Detect which cell encompasses the target text, then output its [X, Y] center coordinate. 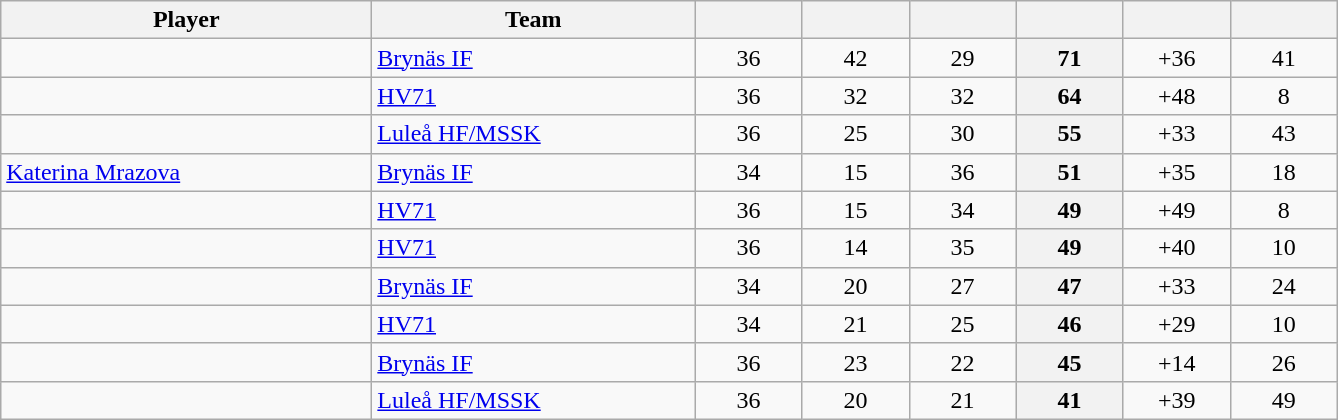
29 [962, 58]
64 [1070, 96]
24 [1284, 286]
+39 [1176, 400]
30 [962, 134]
46 [1070, 324]
45 [1070, 362]
+36 [1176, 58]
Player [186, 20]
+14 [1176, 362]
71 [1070, 58]
+48 [1176, 96]
27 [962, 286]
Team [534, 20]
23 [856, 362]
55 [1070, 134]
+35 [1176, 172]
47 [1070, 286]
14 [856, 248]
35 [962, 248]
22 [962, 362]
18 [1284, 172]
51 [1070, 172]
Katerina Mrazova [186, 172]
42 [856, 58]
26 [1284, 362]
+40 [1176, 248]
43 [1284, 134]
+49 [1176, 210]
+29 [1176, 324]
